Determine the [x, y] coordinate at the center of the cell enclosing the given text.  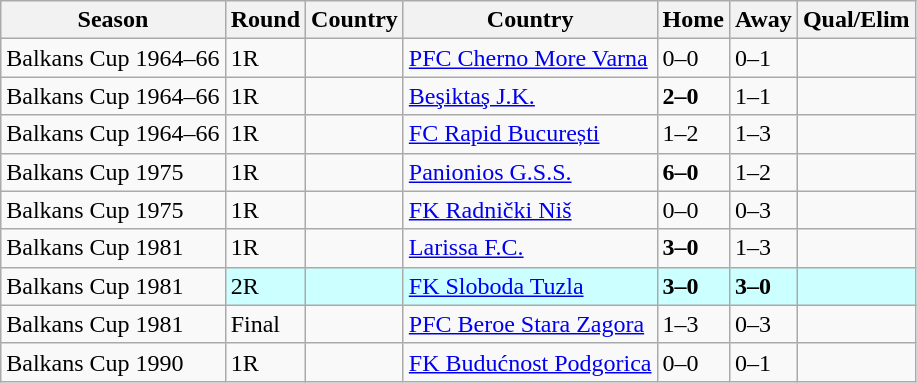
2–0 [693, 96]
1–1 [763, 96]
FK Sloboda Tuzla [530, 286]
6–0 [693, 172]
Qual/Elim [856, 20]
Season [113, 20]
Home [693, 20]
Away [763, 20]
Balkans Cup 1990 [113, 362]
Beşiktaş J.K. [530, 96]
Larissa F.C. [530, 248]
2R [265, 286]
Round [265, 20]
Panionios G.S.S. [530, 172]
PFC Beroe Stara Zagora [530, 324]
FC Rapid București [530, 134]
PFC Cherno More Varna [530, 58]
FK Budućnost Podgorica [530, 362]
Final [265, 324]
FK Radnički Niš [530, 210]
